Search for the cell housing the specified text and yield its [X, Y] center coordinate. 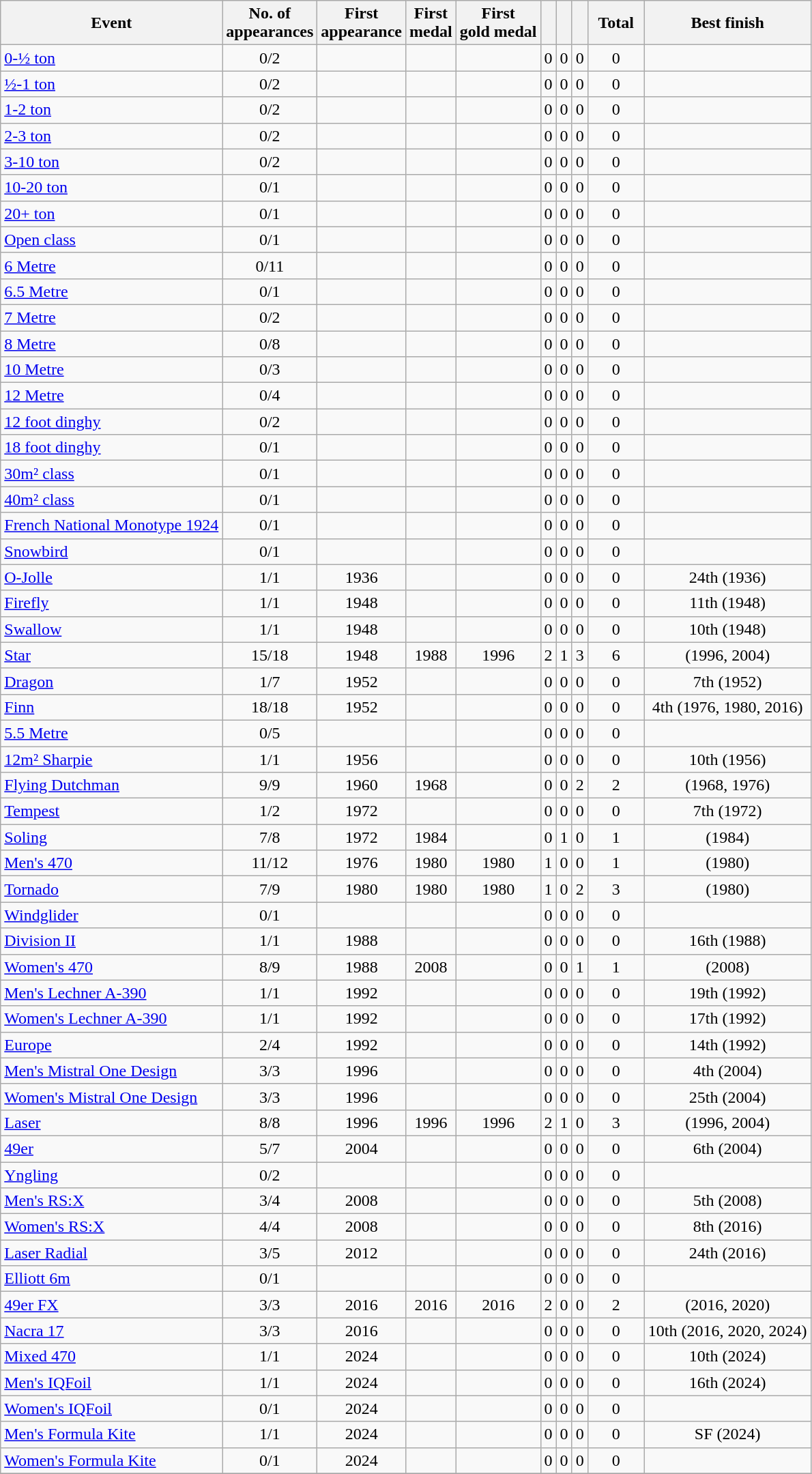
Star [112, 655]
1/7 [270, 681]
0-½ ton [112, 58]
4th (1976, 1980, 2016) [727, 707]
24th (2016) [727, 1253]
30m² class [112, 474]
1/2 [270, 811]
(1984) [727, 837]
(2008) [727, 967]
No. ofappearances [270, 23]
O-Jolle [112, 577]
Elliott 6m [112, 1279]
0/11 [270, 265]
Event [112, 23]
6 [615, 655]
17th (1992) [727, 1019]
Tornado [112, 889]
6 Metre [112, 265]
20+ ton [112, 214]
SF (2024) [727, 1434]
49er FX [112, 1305]
Swallow [112, 629]
0/8 [270, 343]
8th (2016) [727, 1227]
7th (1972) [727, 811]
Dragon [112, 681]
Tempest [112, 811]
0/4 [270, 396]
16th (1988) [727, 941]
(2016, 2020) [727, 1305]
Women's Mistral One Design [112, 1097]
Finn [112, 707]
Women's 470 [112, 967]
Snowbird [112, 551]
Windglider [112, 915]
Laser [112, 1123]
3-10 ton [112, 162]
24th (1936) [727, 577]
7 Metre [112, 317]
11th (1948) [727, 603]
9/9 [270, 785]
Women's Formula Kite [112, 1460]
Best finish [727, 23]
2004 [362, 1148]
14th (1992) [727, 1045]
(1968, 1976) [727, 785]
5/7 [270, 1148]
French National Monotype 1924 [112, 525]
2/4 [270, 1045]
18/18 [270, 707]
Soling [112, 837]
Firefly [112, 603]
1956 [362, 760]
3/5 [270, 1253]
Firstgold medal [498, 23]
Men's Lechner A-390 [112, 993]
40m² class [112, 500]
10th (1948) [727, 629]
49er [112, 1148]
12 foot dinghy [112, 422]
½-1 ton [112, 84]
10th (2024) [727, 1357]
7/9 [270, 889]
10th (2016, 2020, 2024) [727, 1331]
10-20 ton [112, 188]
1984 [431, 837]
12m² Sharpie [112, 760]
Men's Mistral One Design [112, 1071]
4/4 [270, 1227]
Women's Lechner A-390 [112, 1019]
Men's Formula Kite [112, 1434]
5.5 Metre [112, 733]
1-2 ton [112, 110]
11/12 [270, 863]
Women's IQFoil [112, 1408]
Nacra 17 [112, 1331]
2012 [362, 1253]
1968 [431, 785]
Mixed 470 [112, 1357]
Flying Dutchman [112, 785]
Europe [112, 1045]
1960 [362, 785]
2-3 ton [112, 136]
12 Metre [112, 396]
Yngling [112, 1174]
18 foot dinghy [112, 448]
Open class [112, 240]
8/9 [270, 967]
7/8 [270, 837]
Laser Radial [112, 1253]
8/8 [270, 1123]
16th (2024) [727, 1383]
Division II [112, 941]
1936 [362, 577]
Women's RS:X [112, 1227]
Firstappearance [362, 23]
Men's IQFoil [112, 1383]
6.5 Metre [112, 291]
Men's RS:X [112, 1201]
Men's 470 [112, 863]
0/3 [270, 370]
10th (1956) [727, 760]
0/5 [270, 733]
8 Metre [112, 343]
7th (1952) [727, 681]
25th (2004) [727, 1097]
Total [615, 23]
6th (2004) [727, 1148]
3/4 [270, 1201]
Firstmedal [431, 23]
10 Metre [112, 370]
4th (2004) [727, 1071]
19th (1992) [727, 993]
1976 [362, 863]
15/18 [270, 655]
5th (2008) [727, 1201]
